Pinpoint the cell where the given text exists, returning its [x, y] midpoint coordinate. 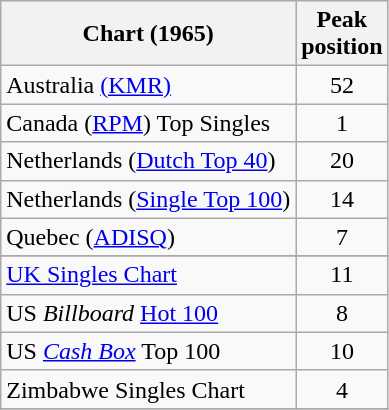
Peakposition [342, 34]
4 [342, 389]
Quebec (ADISQ) [148, 237]
Australia (KMR) [148, 85]
Netherlands (Single Top 100) [148, 199]
UK Singles Chart [148, 275]
8 [342, 313]
11 [342, 275]
Canada (RPM) Top Singles [148, 123]
14 [342, 199]
Chart (1965) [148, 34]
10 [342, 351]
US Billboard Hot 100 [148, 313]
1 [342, 123]
Zimbabwe Singles Chart [148, 389]
52 [342, 85]
7 [342, 237]
20 [342, 161]
Netherlands (Dutch Top 40) [148, 161]
US Cash Box Top 100 [148, 351]
